From the cell containing the given text, extract its center point as [x, y] coordinate. 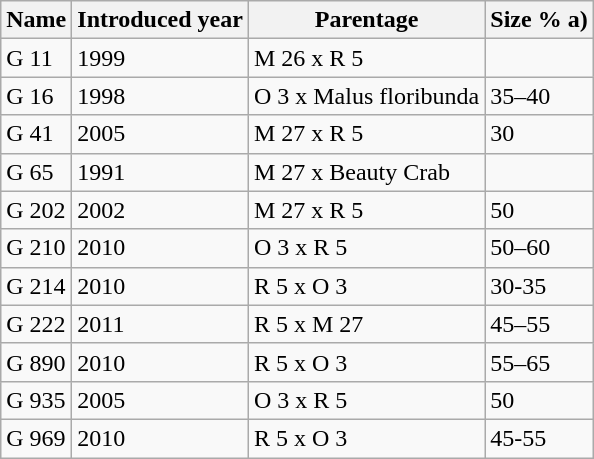
G 16 [36, 96]
O 3 x Malus floribunda [366, 96]
1991 [160, 172]
G 935 [36, 400]
G 969 [36, 438]
1999 [160, 58]
G 202 [36, 210]
45-55 [539, 438]
30 [539, 134]
G 222 [36, 324]
1998 [160, 96]
G 214 [36, 286]
50–60 [539, 248]
G 11 [36, 58]
Introduced year [160, 20]
Parentage [366, 20]
2002 [160, 210]
G 65 [36, 172]
G 210 [36, 248]
G 41 [36, 134]
Name [36, 20]
30-35 [539, 286]
55–65 [539, 362]
45–55 [539, 324]
G 890 [36, 362]
2011 [160, 324]
R 5 x M 27 [366, 324]
35–40 [539, 96]
Size % a) [539, 20]
M 26 x R 5 [366, 58]
M 27 x Beauty Crab [366, 172]
